Scan for the cell matching the given text and deliver its [X, Y] coordinate at center. 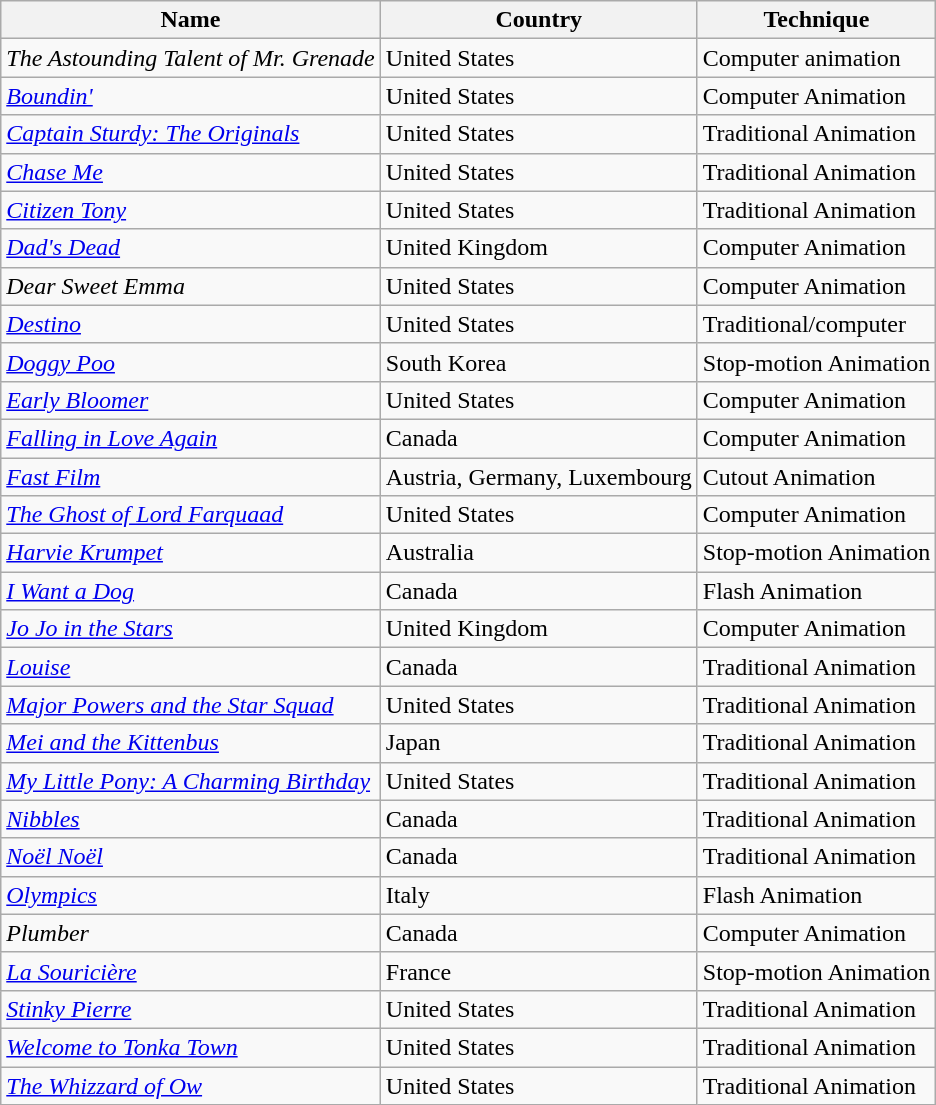
Mei and the Kittenbus [191, 743]
Dad's Dead [191, 248]
Chase Me [191, 172]
South Korea [538, 362]
Japan [538, 743]
Cutout Animation [816, 477]
Boundin' [191, 96]
The Ghost of Lord Farquaad [191, 515]
Plumber [191, 933]
I Want a Dog [191, 591]
Nibbles [191, 819]
Welcome to Tonka Town [191, 1047]
Major Powers and the Star Squad [191, 705]
Citizen Tony [191, 210]
Dear Sweet Emma [191, 286]
Louise [191, 667]
Jo Jo in the Stars [191, 629]
Country [538, 20]
Captain Sturdy: The Originals [191, 134]
Early Bloomer [191, 400]
Italy [538, 895]
Austria, Germany, Luxembourg [538, 477]
Harvie Krumpet [191, 553]
La Souricière [191, 971]
Technique [816, 20]
The Astounding Talent of Mr. Grenade [191, 58]
Destino [191, 324]
Fast Film [191, 477]
Traditional/computer [816, 324]
Doggy Poo [191, 362]
Computer animation [816, 58]
Noël Noël [191, 857]
Falling in Love Again [191, 438]
Name [191, 20]
Olympics [191, 895]
The Whizzard of Ow [191, 1085]
France [538, 971]
Stinky Pierre [191, 1009]
Australia [538, 553]
My Little Pony: A Charming Birthday [191, 781]
